Return the [x, y] coordinate for the center point of the cell that contains the specified text.  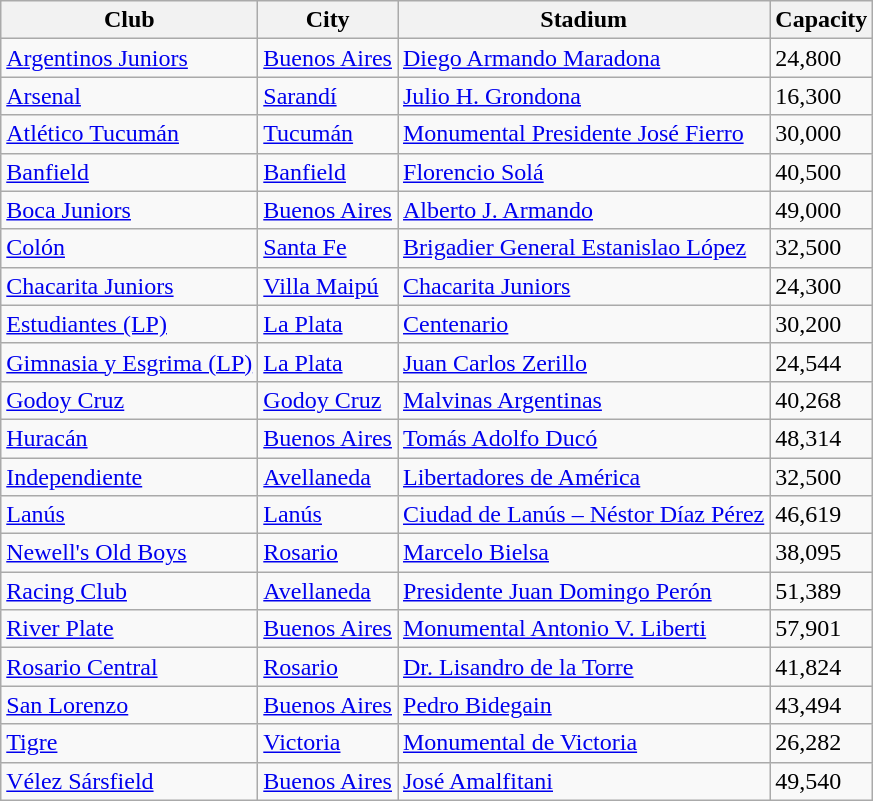
Florencio Solá [584, 172]
Arsenal [130, 96]
46,619 [822, 515]
51,389 [822, 591]
Monumental Antonio V. Liberti [584, 629]
Tucumán [328, 134]
Estudiantes (LP) [130, 324]
Malvinas Argentinas [584, 400]
Newell's Old Boys [130, 553]
Presidente Juan Domingo Perón [584, 591]
Argentinos Juniors [130, 58]
Diego Armando Maradona [584, 58]
57,901 [822, 629]
Club [130, 20]
River Plate [130, 629]
40,500 [822, 172]
43,494 [822, 705]
Juan Carlos Zerillo [584, 362]
Stadium [584, 20]
Ciudad de Lanús – Néstor Díaz Pérez [584, 515]
Marcelo Bielsa [584, 553]
49,540 [822, 781]
Santa Fe [328, 248]
Villa Maipú [328, 286]
Dr. Lisandro de la Torre [584, 667]
José Amalfitani [584, 781]
40,268 [822, 400]
Independiente [130, 477]
24,800 [822, 58]
Capacity [822, 20]
Boca Juniors [130, 210]
Gimnasia y Esgrima (LP) [130, 362]
Brigadier General Estanislao López [584, 248]
Libertadores de América [584, 477]
38,095 [822, 553]
26,282 [822, 743]
Tigre [130, 743]
41,824 [822, 667]
Colón [130, 248]
Victoria [328, 743]
24,544 [822, 362]
Tomás Adolfo Ducó [584, 438]
Huracán [130, 438]
48,314 [822, 438]
24,300 [822, 286]
Pedro Bidegain [584, 705]
Sarandí [328, 96]
49,000 [822, 210]
City [328, 20]
30,200 [822, 324]
Alberto J. Armando [584, 210]
Monumental Presidente José Fierro [584, 134]
30,000 [822, 134]
Rosario Central [130, 667]
Julio H. Grondona [584, 96]
Racing Club [130, 591]
Atlético Tucumán [130, 134]
Monumental de Victoria [584, 743]
San Lorenzo [130, 705]
Centenario [584, 324]
Vélez Sársfield [130, 781]
16,300 [822, 96]
